Determine the (X, Y) coordinate at the center of the cell enclosing the given text.  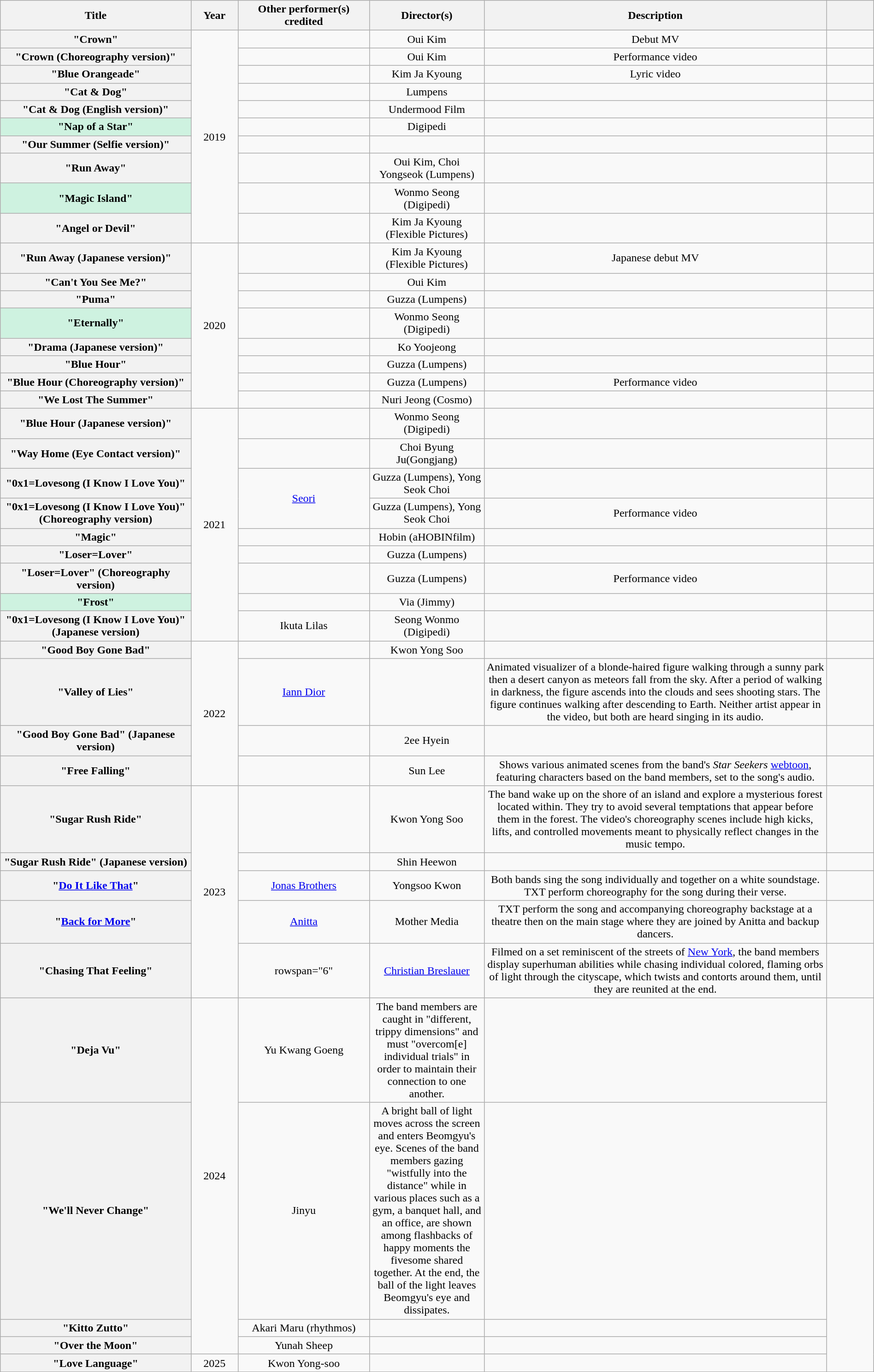
Other performer(s) credited (303, 16)
Hobin (aHOBINfilm) (427, 537)
"Blue Hour (Choreography version)" (96, 382)
"Love Language" (96, 1363)
"We'll Never Change" (96, 1211)
2020 (214, 325)
"Deja Vu" (96, 1050)
"Magic Island" (96, 198)
"Nap of a Star" (96, 127)
Anitta (303, 922)
2022 (214, 713)
"Good Boy Gone Bad" (96, 649)
Japanese debut MV (655, 258)
"Free Falling" (96, 771)
Jinyu (303, 1211)
Lumpens (427, 92)
Seori (303, 498)
Director(s) (427, 16)
Year (214, 16)
"0x1=Lovesong (I Know I Love You)" (Japanese version) (96, 626)
"Valley of Lies" (96, 692)
"Blue Hour (Japanese version)" (96, 423)
"Cat & Dog (English version)" (96, 109)
"Magic" (96, 537)
2023 (214, 892)
Shin Heewon (427, 862)
TXT perform the song and accompanying choreography backstage at a theatre then on the main stage where they are joined by Anitta and backup dancers. (655, 922)
2ee Hyein (427, 741)
"Crown" (96, 39)
"Way Home (Eye Contact version)" (96, 453)
"Blue Orangeade" (96, 74)
Kim Ja Kyoung (427, 74)
"Sugar Rush Ride" (96, 819)
Sun Lee (427, 771)
Yu Kwang Goeng (303, 1050)
Ko Yoojeong (427, 347)
Mother Media (427, 922)
Akari Maru (rhythmos) (303, 1328)
Undermood Film (427, 109)
"Puma" (96, 300)
"Crown (Choreography version)" (96, 57)
Oui Kim, Choi Yongseok (Lumpens) (427, 168)
Via (Jimmy) (427, 602)
"Do It Like That" (96, 886)
Ikuta Lilas (303, 626)
rowspan="6" (303, 971)
Christian Breslauer (427, 971)
"Our Summer (Selfie version)" (96, 144)
Title (96, 16)
"Cat & Dog" (96, 92)
"We Lost The Summer" (96, 400)
Shows various animated scenes from the band's Star Seekers webtoon, featuring characters based on the band members, set to the song's audio. (655, 771)
"0x1=Lovesong (I Know I Love You)" (96, 483)
Nuri Jeong (Cosmo) (427, 400)
"Run Away" (96, 168)
Iann Dior (303, 692)
"Drama (Japanese version)" (96, 347)
"Chasing That Feeling" (96, 971)
2025 (214, 1363)
Kwon Yong-soo (303, 1363)
Yongsoo Kwon (427, 886)
"Blue Hour" (96, 365)
"0x1=Lovesong (I Know I Love You)" (Choreography version) (96, 513)
"Kitto Zutto" (96, 1328)
Debut MV (655, 39)
Digipedi (427, 127)
Jonas Brothers (303, 886)
"Frost" (96, 602)
"Loser=Lover" (Choreography version) (96, 578)
"Back for More" (96, 922)
"Can't You See Me?" (96, 282)
2024 (214, 1176)
"Loser=Lover" (96, 554)
2019 (214, 137)
Choi Byung Ju(Gongjang) (427, 453)
Description (655, 16)
"Good Boy Gone Bad" (Japanese version) (96, 741)
Seong Wonmo (Digipedi) (427, 626)
Yunah Sheep (303, 1345)
Both bands sing the song individually and together on a white soundstage. TXT perform choreography for the song during their verse. (655, 886)
Lyric video (655, 74)
"Eternally" (96, 324)
"Over the Moon" (96, 1345)
"Run Away (Japanese version)" (96, 258)
"Sugar Rush Ride" (Japanese version) (96, 862)
2021 (214, 524)
"Angel or Devil" (96, 228)
